For the text-containing cell, return its midpoint in [X, Y] coordinate format. 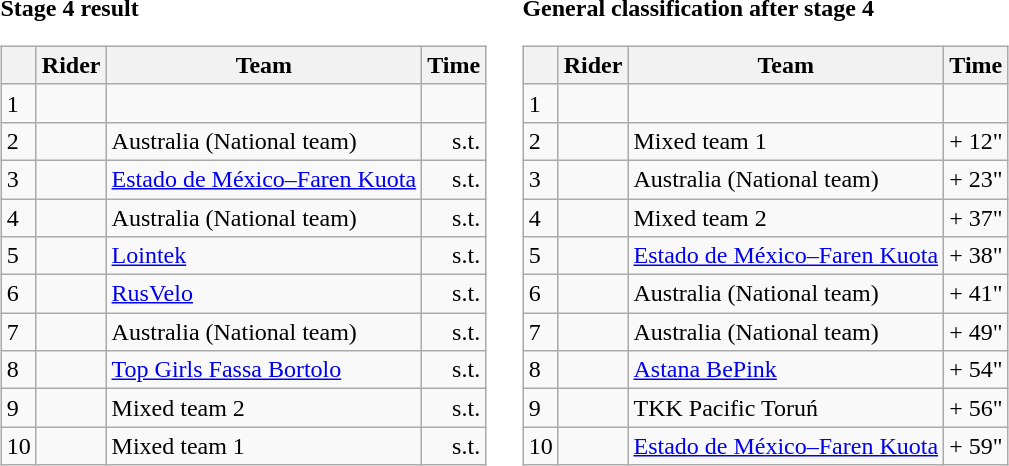
Astana BePink [786, 370]
+ 54" [976, 370]
+ 41" [976, 294]
Lointek [264, 256]
+ 49" [976, 332]
+ 23" [976, 179]
+ 12" [976, 141]
RusVelo [264, 294]
Top Girls Fassa Bortolo [264, 370]
+ 37" [976, 217]
+ 59" [976, 446]
+ 38" [976, 256]
+ 56" [976, 408]
TKK Pacific Toruń [786, 408]
